Output the (x, y) coordinate of the center of the cell containing the given text.  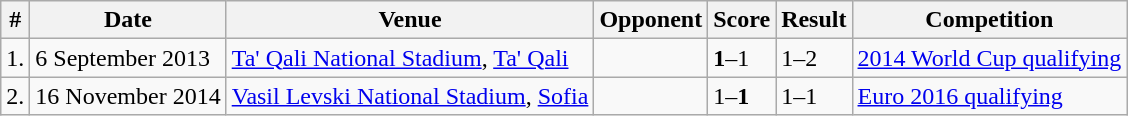
Venue (410, 20)
Date (128, 20)
Euro 2016 qualifying (990, 96)
Result (814, 20)
1. (16, 58)
Ta' Qali National Stadium, Ta' Qali (410, 58)
Opponent (651, 20)
# (16, 20)
2. (16, 96)
Competition (990, 20)
16 November 2014 (128, 96)
1–2 (814, 58)
6 September 2013 (128, 58)
Vasil Levski National Stadium, Sofia (410, 96)
Score (742, 20)
2014 World Cup qualifying (990, 58)
